Return [X, Y] of the center of cell containing provided text 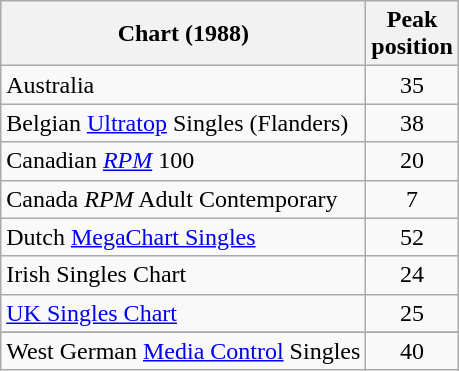
7 [412, 199]
35 [412, 85]
25 [412, 313]
20 [412, 161]
Canada RPM Adult Contemporary [184, 199]
Irish Singles Chart [184, 275]
24 [412, 275]
Australia [184, 85]
52 [412, 237]
Canadian RPM 100 [184, 161]
40 [412, 351]
Chart (1988) [184, 34]
Peakposition [412, 34]
Dutch MegaChart Singles [184, 237]
UK Singles Chart [184, 313]
Belgian Ultratop Singles (Flanders) [184, 123]
West German Media Control Singles [184, 351]
38 [412, 123]
